Locate the cell with the specified text and output its [X, Y] center coordinate. 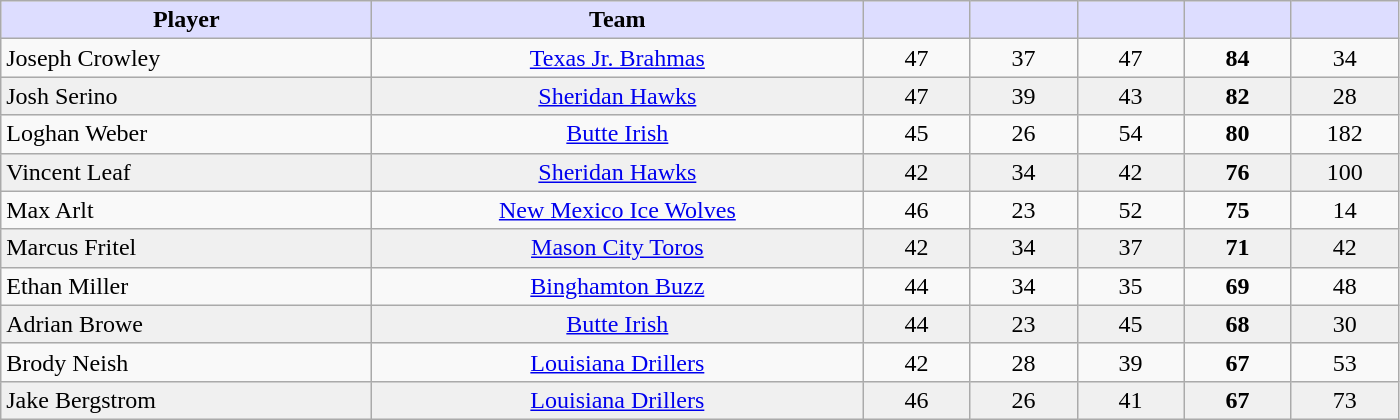
69 [1238, 286]
76 [1238, 172]
Brody Neish [186, 362]
Player [186, 20]
Joseph Crowley [186, 58]
Vincent Leaf [186, 172]
Marcus Fritel [186, 248]
75 [1238, 210]
53 [1344, 362]
New Mexico Ice Wolves [618, 210]
182 [1344, 134]
52 [1130, 210]
Adrian Browe [186, 324]
35 [1130, 286]
68 [1238, 324]
54 [1130, 134]
Mason City Toros [618, 248]
Ethan Miller [186, 286]
Jake Bergstrom [186, 400]
Binghamton Buzz [618, 286]
Loghan Weber [186, 134]
Team [618, 20]
Max Arlt [186, 210]
Josh Serino [186, 96]
100 [1344, 172]
82 [1238, 96]
Texas Jr. Brahmas [618, 58]
73 [1344, 400]
71 [1238, 248]
14 [1344, 210]
43 [1130, 96]
30 [1344, 324]
41 [1130, 400]
84 [1238, 58]
80 [1238, 134]
48 [1344, 286]
